Output the (X, Y) coordinate of the center of the cell containing the given text.  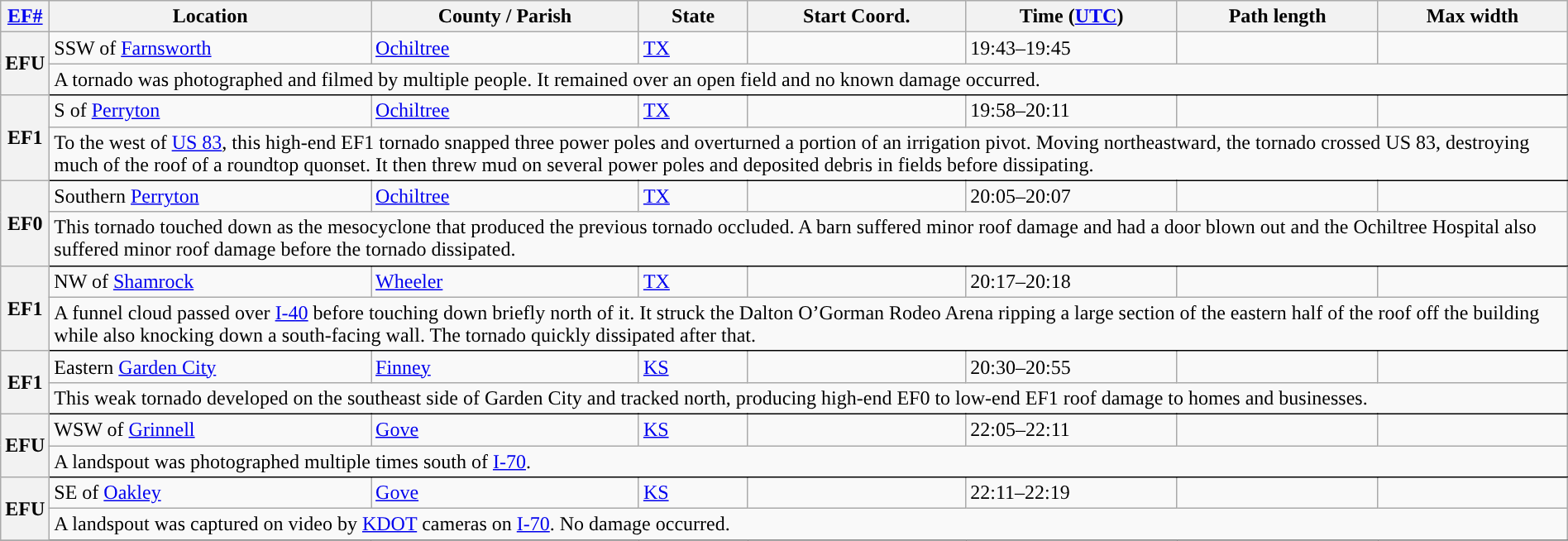
20:30–20:55 (1072, 366)
A tornado was photographed and filmed by multiple people. It remained over an open field and no known damage occurred. (809, 79)
Max width (1472, 17)
A landspout was captured on video by KDOT cameras on I-70. No damage occurred. (809, 524)
19:43–19:45 (1072, 48)
22:11–22:19 (1072, 493)
EF# (25, 17)
A landspout was photographed multiple times south of I-70. (809, 461)
20:05–20:07 (1072, 196)
County / Parish (505, 17)
EF0 (25, 223)
22:05–22:11 (1072, 429)
WSW of Grinnell (210, 429)
Location (210, 17)
Wheeler (505, 281)
NW of Shamrock (210, 281)
Finney (505, 366)
Path length (1277, 17)
19:58–20:11 (1072, 111)
Southern Perryton (210, 196)
State (693, 17)
Time (UTC) (1072, 17)
SSW of Farnsworth (210, 48)
S of Perryton (210, 111)
SE of Oakley (210, 493)
Eastern Garden City (210, 366)
Start Coord. (857, 17)
20:17–20:18 (1072, 281)
